Scan for the cell matching the given text and deliver its [X, Y] coordinate at center. 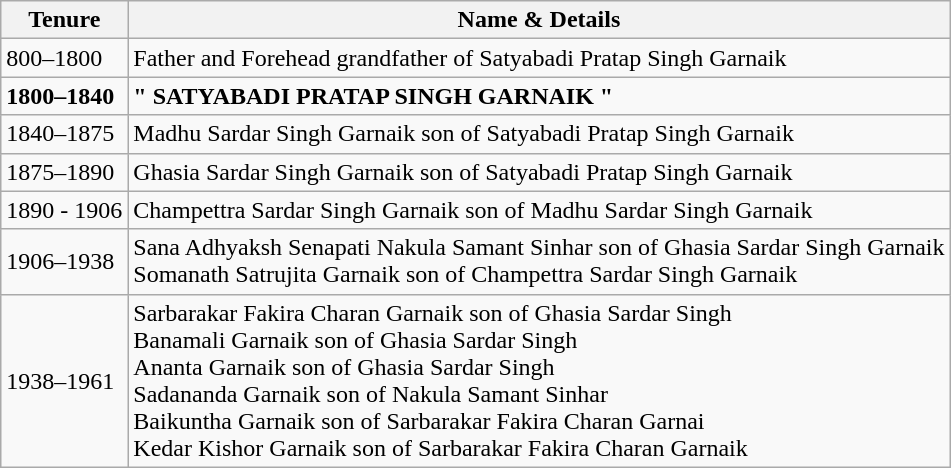
1938–1961 [64, 380]
Father and Forehead grandfather of Satyabadi Pratap Singh Garnaik [539, 58]
Champettra Sardar Singh Garnaik son of Madhu Sardar Singh Garnaik [539, 210]
Sana Adhyaksh Senapati Nakula Samant Sinhar son of Ghasia Sardar Singh GarnaikSomanath Satrujita Garnaik son of Champettra Sardar Singh Garnaik [539, 262]
Tenure [64, 20]
800–1800 [64, 58]
1906–1938 [64, 262]
Name & Details [539, 20]
" SATYABADI PRATAP SINGH GARNAIK " [539, 96]
Madhu Sardar Singh Garnaik son of Satyabadi Pratap Singh Garnaik [539, 134]
1890 - 1906 [64, 210]
1875–1890 [64, 172]
Ghasia Sardar Singh Garnaik son of Satyabadi Pratap Singh Garnaik [539, 172]
1840–1875 [64, 134]
1800–1840 [64, 96]
